Scan for the cell matching the given text and deliver its (x, y) coordinate at center. 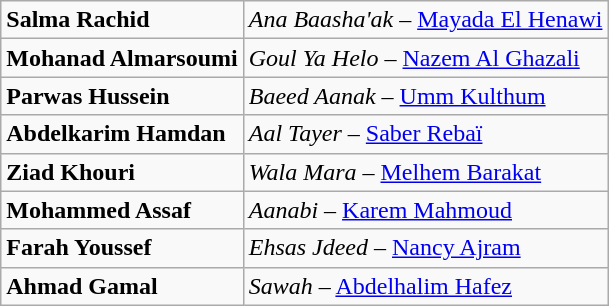
Aal Tayer – Saber Rebaï (426, 134)
Wala Mara – Melhem Barakat (426, 172)
Aanabi – Karem Mahmoud (426, 210)
Mohammed Assaf (122, 210)
Salma Rachid (122, 20)
Ahmad Gamal (122, 286)
Sawah – Abdelhalim Hafez (426, 286)
Ana Baasha'ak – Mayada El Henawi (426, 20)
Ehsas Jdeed – Nancy Ajram (426, 248)
Parwas Hussein (122, 96)
Ziad Khouri (122, 172)
Goul Ya Helo – Nazem Al Ghazali (426, 58)
Farah Youssef (122, 248)
Abdelkarim Hamdan (122, 134)
Mohanad Almarsoumi (122, 58)
Baeed Aanak – Umm Kulthum (426, 96)
